Identify which cell holds the provided text, then report its [X, Y] central coordinate. 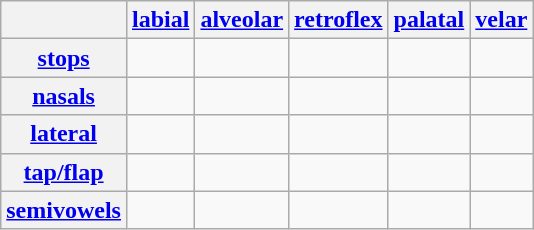
retroflex [338, 20]
tap/flap [64, 172]
nasals [64, 96]
stops [64, 58]
lateral [64, 134]
velar [502, 20]
labial [160, 20]
alveolar [242, 20]
palatal [429, 20]
semivowels [64, 210]
